Identify which cell holds the provided text, then report its [X, Y] central coordinate. 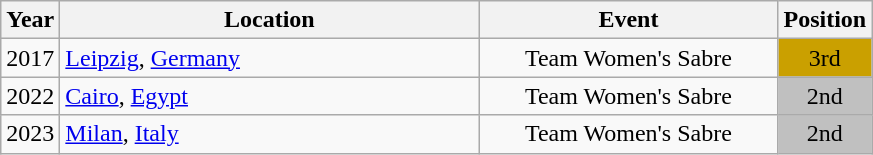
Milan, Italy [270, 134]
2023 [30, 134]
3rd [825, 58]
Year [30, 20]
2017 [30, 58]
Position [825, 20]
Cairo, Egypt [270, 96]
Location [270, 20]
Leipzig, Germany [270, 58]
Event [628, 20]
2022 [30, 96]
